Provide the [x, y] coordinate of the cell's center where the given text is located.  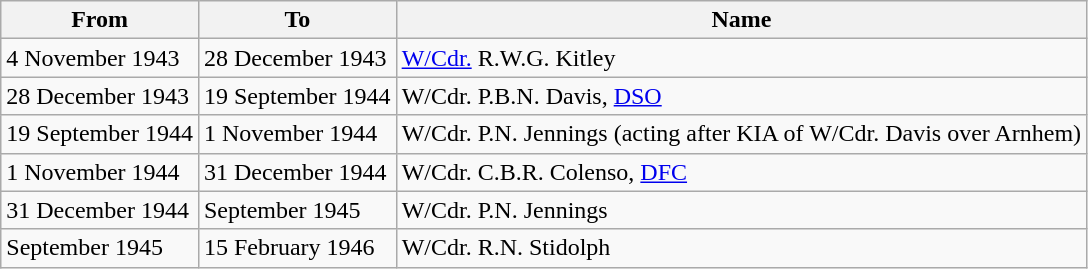
From [100, 20]
4 November 1943 [100, 58]
Name [742, 20]
W/Cdr. P.N. Jennings (acting after KIA of W/Cdr. Davis over Arnhem) [742, 134]
W/Cdr. C.B.R. Colenso, DFC [742, 172]
To [297, 20]
W/Cdr. R.N. Stidolph [742, 248]
W/Cdr. P.B.N. Davis, DSO [742, 96]
W/Cdr. R.W.G. Kitley [742, 58]
15 February 1946 [297, 248]
W/Cdr. P.N. Jennings [742, 210]
